For the text-containing cell, return its midpoint in [X, Y] coordinate format. 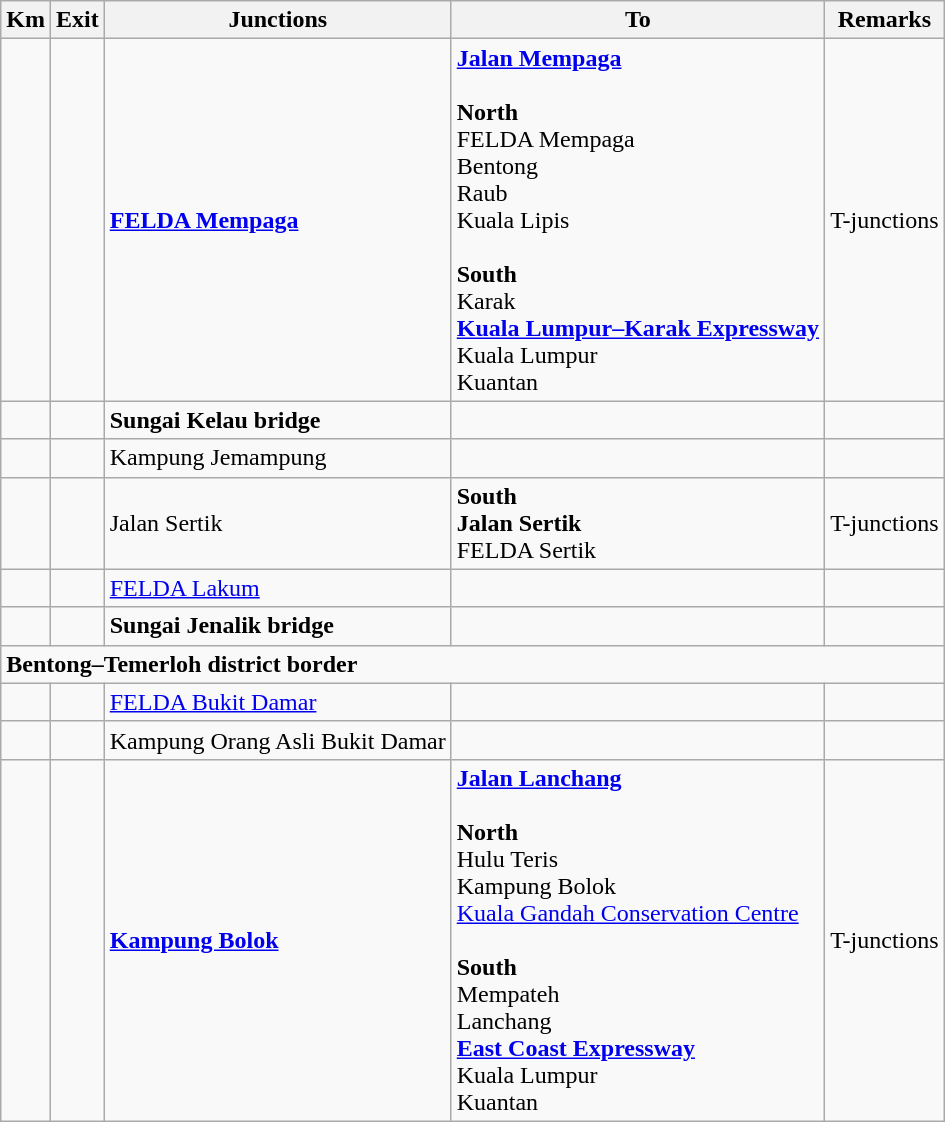
Bentong–Temerloh district border [472, 664]
Junctions [278, 20]
Km [26, 20]
Kampung Bolok [278, 940]
SouthJalan SertikFELDA Sertik [638, 523]
Kampung Orang Asli Bukit Damar [278, 740]
Remarks [885, 20]
To [638, 20]
Jalan Sertik [278, 523]
Jalan LanchangNorthHulu TerisKampung BolokKuala Gandah Conservation CentreSouthMempatehLanchang East Coast ExpresswayKuala LumpurKuantan [638, 940]
Kampung Jemampung [278, 458]
Sungai Jenalik bridge [278, 626]
FELDA Bukit Damar [278, 702]
Jalan MempagaNorthFELDA MempagaBentongRaubKuala LipisSouthKarak Kuala Lumpur–Karak ExpresswayKuala LumpurKuantan [638, 220]
FELDA Lakum [278, 588]
Sungai Kelau bridge [278, 420]
FELDA Mempaga [278, 220]
Exit [77, 20]
